Identify which cell holds the provided text, then report its (X, Y) central coordinate. 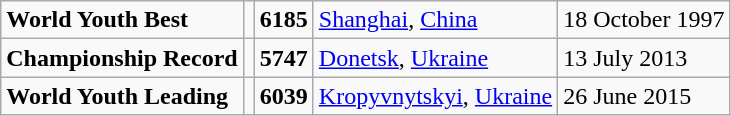
13 July 2013 (644, 58)
Championship Record (122, 58)
Shanghai, China (435, 20)
26 June 2015 (644, 96)
Kropyvnytskyi, Ukraine (435, 96)
5747 (284, 58)
Donetsk, Ukraine (435, 58)
World Youth Leading (122, 96)
6039 (284, 96)
World Youth Best (122, 20)
6185 (284, 20)
18 October 1997 (644, 20)
